Locate the cell with the specified text and output its [X, Y] center coordinate. 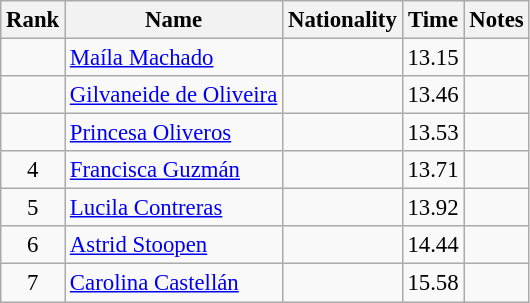
7 [33, 283]
4 [33, 170]
13.92 [433, 208]
Time [433, 20]
Name [174, 20]
14.44 [433, 245]
Rank [33, 20]
Nationality [342, 20]
15.58 [433, 283]
Carolina Castellán [174, 283]
6 [33, 245]
Notes [496, 20]
13.53 [433, 133]
Lucila Contreras [174, 208]
5 [33, 208]
13.71 [433, 170]
Princesa Oliveros [174, 133]
Francisca Guzmán [174, 170]
13.46 [433, 95]
Astrid Stoopen [174, 245]
Maíla Machado [174, 58]
13.15 [433, 58]
Gilvaneide de Oliveira [174, 95]
